Pinpoint the cell where the given text exists, returning its [X, Y] midpoint coordinate. 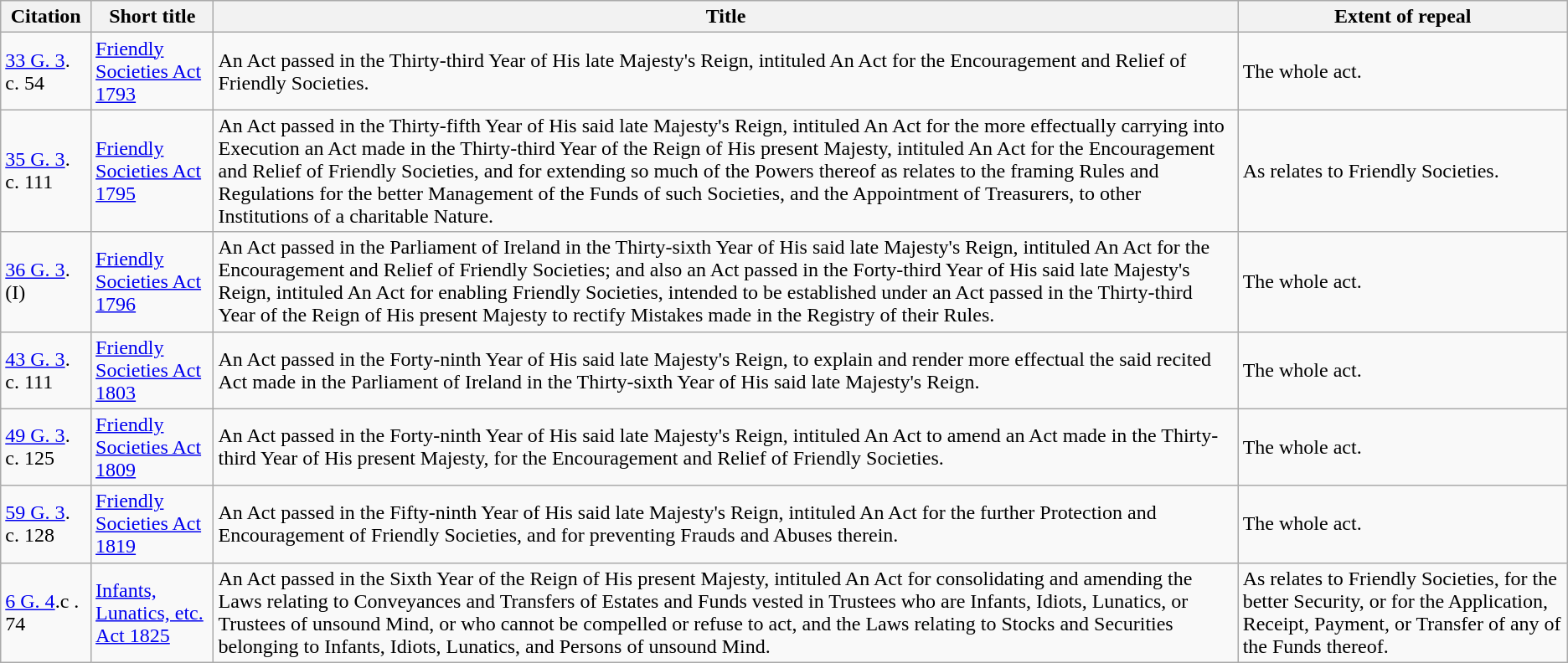
Short title [152, 17]
Friendly Societies Act 1809 [152, 447]
35 G. 3. c. 111 [46, 171]
43 G. 3. c. 111 [46, 370]
An Act passed in the Thirty-third Year of His late Majesty's Reign, intituled An Act for the Encouragement and Relief of Friendly Societies. [725, 71]
49 G. 3. c. 125 [46, 447]
Friendly Societies Act 1793 [152, 71]
As relates to Friendly Societies. [1402, 171]
Friendly Societies Act 1819 [152, 524]
As relates to Friendly Societies, for the better Security, or for the Application, Receipt, Payment, or Transfer of any of the Funds thereof. [1402, 613]
Friendly Societies Act 1796 [152, 281]
Extent of repeal [1402, 17]
6 G. 4.c . 74 [46, 613]
Friendly Societies Act 1795 [152, 171]
59 G. 3. c. 128 [46, 524]
Citation [46, 17]
Infants, Lunatics, etc. Act 1825 [152, 613]
Title [725, 17]
33 G. 3. c. 54 [46, 71]
36 G. 3. (I) [46, 281]
Friendly Societies Act 1803 [152, 370]
